Output the [X, Y] coordinate of the center of the cell containing the given text.  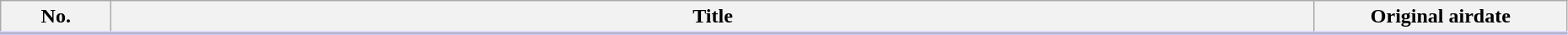
No. [56, 17]
Original airdate [1441, 17]
Title [713, 17]
